Find where the given text appears and provide that cell's center as [X, Y] coordinate. 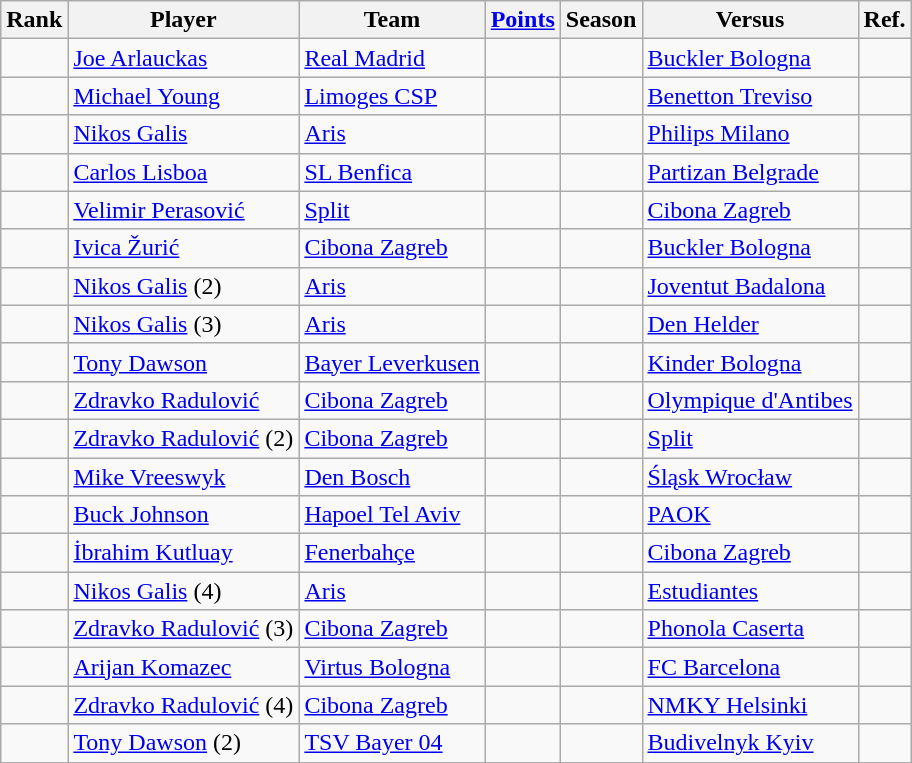
Michael Young [184, 96]
Benetton Treviso [750, 96]
Nikos Galis (2) [184, 286]
Ivica Žurić [184, 248]
TSV Bayer 04 [392, 743]
Carlos Lisboa [184, 172]
Velimir Perasović [184, 210]
Zdravko Radulović (4) [184, 705]
Zdravko Radulović (2) [184, 438]
Rank [34, 20]
Nikos Galis [184, 134]
Zdravko Radulović (3) [184, 629]
Olympique d'Antibes [750, 400]
İbrahim Kutluay [184, 553]
Den Bosch [392, 477]
Ref. [884, 20]
Points [522, 20]
SL Benfica [392, 172]
PAOK [750, 515]
Mike Vreeswyk [184, 477]
Real Madrid [392, 58]
Tony Dawson [184, 362]
Bayer Leverkusen [392, 362]
Virtus Bologna [392, 667]
Fenerbahçe [392, 553]
Kinder Bologna [750, 362]
Limoges CSP [392, 96]
FC Barcelona [750, 667]
Team [392, 20]
Den Helder [750, 324]
Arijan Komazec [184, 667]
Śląsk Wrocław [750, 477]
NMKY Helsinki [750, 705]
Nikos Galis (3) [184, 324]
Season [601, 20]
Partizan Belgrade [750, 172]
Buck Johnson [184, 515]
Zdravko Radulović [184, 400]
Phonola Caserta [750, 629]
Nikos Galis (4) [184, 591]
Joventut Badalona [750, 286]
Player [184, 20]
Tony Dawson (2) [184, 743]
Philips Milano [750, 134]
Budivelnyk Kyiv [750, 743]
Versus [750, 20]
Hapoel Tel Aviv [392, 515]
Estudiantes [750, 591]
Joe Arlauckas [184, 58]
